Identify which cell holds the provided text, then report its [X, Y] central coordinate. 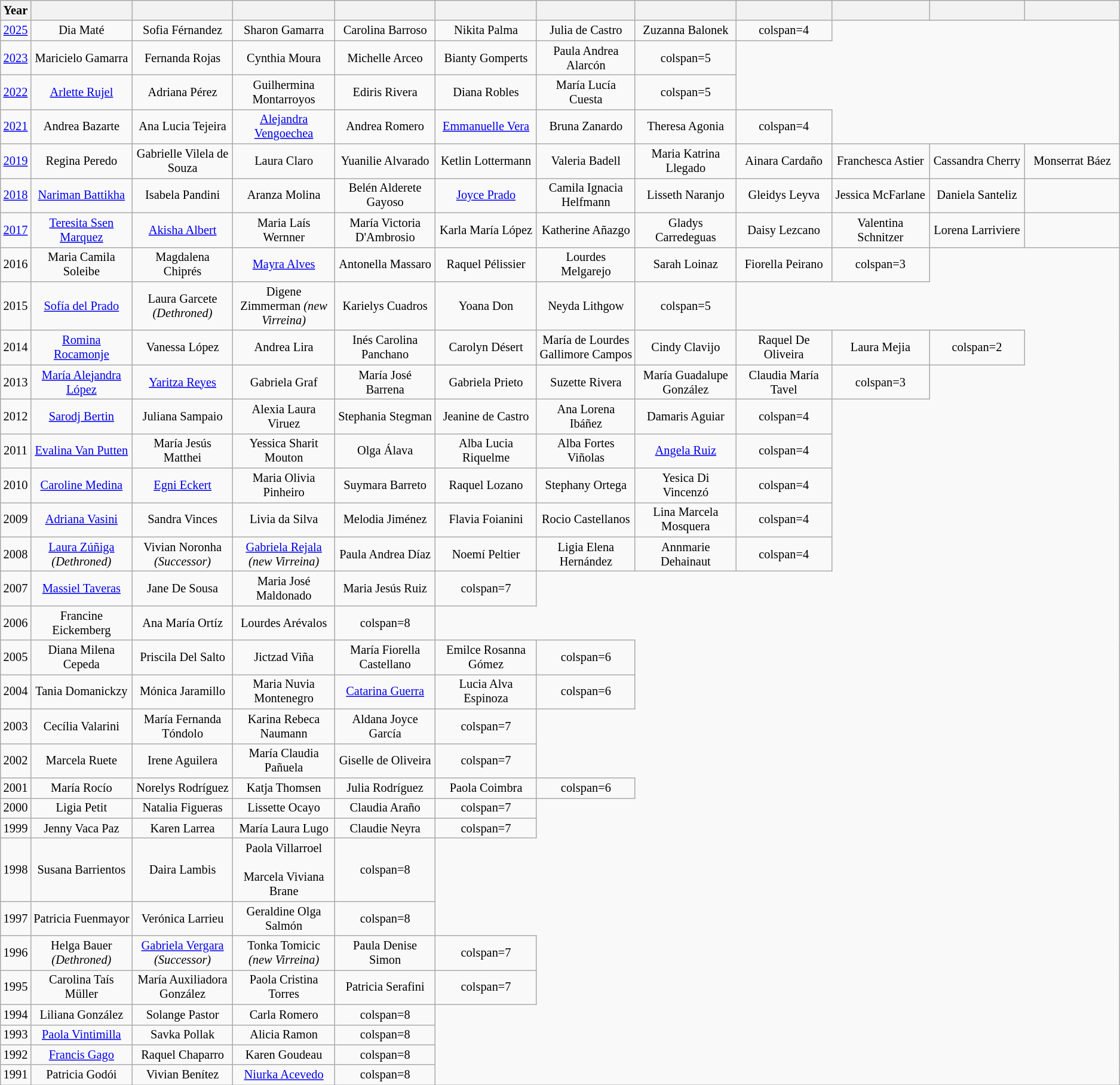
Carolina Barroso [385, 30]
2021 [16, 127]
Jeanine de Castro [486, 416]
Patricia Serafini [385, 987]
Maria José Maldonado [284, 588]
María Jesús Matthei [183, 451]
2017 [16, 230]
Patricia Fuenmayor [81, 918]
Andrea Lira [284, 348]
Laura Claro [284, 161]
Ana María Ortíz [183, 623]
Sarah Loinaz [686, 265]
2001 [16, 788]
María Guadalupe González [686, 382]
Niurka Acevedo [284, 1075]
Gladys Carredeguas [686, 230]
Jictzad Viña [284, 657]
Ediris Rivera [385, 92]
Maria Jesús Ruiz [385, 588]
Aldana Joyce García [385, 726]
2005 [16, 657]
Arlette Rujel [81, 92]
Franchesca Astier [880, 161]
María Fernanda Tóndolo [183, 726]
Lisseth Naranjo [686, 195]
Daniela Santeliz [977, 195]
Nikita Palma [486, 30]
Daisy Lezcano [784, 230]
Fiorella Peirano [784, 265]
Raquel Chaparro [183, 1055]
Emmanuelle Vera [486, 127]
2011 [16, 451]
Maricielo Gamarra [81, 58]
Sandra Vinces [183, 520]
María Fiorella Castellano [385, 657]
Norelys Rodríguez [183, 788]
Neyda Lithgow [585, 306]
Ketlin Lottermann [486, 161]
Maria Nuvia Montenegro [284, 691]
Mónica Jaramillo [183, 691]
Liliana González [81, 1015]
2007 [16, 588]
Maria Olivia Pinheiro [284, 485]
María Victoria D'Ambrosio [385, 230]
Karen Goudeau [284, 1055]
Noemí Peltier [486, 554]
Fernanda Rojas [183, 58]
Julia Rodríguez [385, 788]
Stephania Stegman [385, 416]
2002 [16, 761]
2015 [16, 306]
Lina Marcela Mosquera [686, 520]
Inés Carolina Panchano [385, 348]
2019 [16, 161]
Raquel Pélissier [486, 265]
1997 [16, 918]
Carolyn Désert [486, 348]
Yessica Sharit Mouton [284, 451]
Digene Zimmerman (new Virreina) [284, 306]
Catarina Guerra [385, 691]
Livia da Silva [284, 520]
Gleidys Leyva [784, 195]
Lourdes Melgarejo [585, 265]
Annmarie Dehainaut [686, 554]
Sofía del Prado [81, 306]
Sarodj Bertin [81, 416]
Helga Bauer (Dethroned) [81, 953]
Evalina Van Putten [81, 451]
Damaris Aguiar [686, 416]
Tonka Tomicic (new Virreina) [284, 953]
Diana Robles [486, 92]
Isabela Pandini [183, 195]
Claudia María Tavel [784, 382]
Alicia Ramon [284, 1035]
Alejandra Vengoechea [284, 127]
Claudia Araño [385, 808]
Tania Domanickzy [81, 691]
Geraldine Olga Salmón [284, 918]
María Alejandra López [81, 382]
Stephany Ortega [585, 485]
Adriana Vasini [81, 520]
Gabriela Graf [284, 382]
Savka Pollak [183, 1035]
Paula Denise Simon [385, 953]
Emilce Rosanna Gómez [486, 657]
María José Barrena [385, 382]
Yesica Di Vincenzó [686, 485]
Ana Lorena Ibáñez [585, 416]
Suzette Rivera [585, 382]
Angela Ruiz [686, 451]
Ligia Elena Hernández [585, 554]
Patricia Godói [81, 1075]
Julia de Castro [585, 30]
Olga Álava [385, 451]
Magdalena Chiprés [183, 265]
Gabriela Rejala (new Virreina) [284, 554]
2012 [16, 416]
Gabrielle Vilela de Souza [183, 161]
Maria Katrina Llegado [686, 161]
Sofia Férnandez [183, 30]
1994 [16, 1015]
2009 [16, 520]
2004 [16, 691]
Valeria Badell [585, 161]
Romina Rocamonje [81, 348]
2008 [16, 554]
2000 [16, 808]
Camila Ignacia Helfmann [585, 195]
Carla Romero [284, 1015]
Lourdes Arévalos [284, 623]
2025 [16, 30]
Aranza Molina [284, 195]
1996 [16, 953]
Year [16, 10]
Lissette Ocayo [284, 808]
2014 [16, 348]
Juliana Sampaio [183, 416]
Vivian Noronha (Successor) [183, 554]
1998 [16, 869]
Valentina Schnitzer [880, 230]
2006 [16, 623]
Andrea Romero [385, 127]
Irene Aguilera [183, 761]
Giselle de Oliveira [385, 761]
Massiel Taveras [81, 588]
Jane De Sousa [183, 588]
María Auxiliadora González [183, 987]
Lorena Larriviere [977, 230]
Egni Eckert [183, 485]
Daira Lambis [183, 869]
María Claudia Pañuela [284, 761]
1993 [16, 1035]
Yaritza Reyes [183, 382]
2013 [16, 382]
Katherine Añazgo [585, 230]
Francis Gago [81, 1055]
Paola VillarroelMarcela Viviana Brane [284, 869]
1991 [16, 1075]
Paula Andrea Alarcón [585, 58]
Laura Garcete (Dethroned) [183, 306]
Laura Zúñiga (Dethroned) [81, 554]
Yuanilie Alvarado [385, 161]
María Lucía Cuesta [585, 92]
Priscila Del Salto [183, 657]
María de Lourdes Gallimore Campos [585, 348]
María Laura Lugo [284, 828]
Lucia Alva Espinoza [486, 691]
Karla María López [486, 230]
Monserrat Báez [1072, 161]
Cynthia Moura [284, 58]
Guilhermina Montarroyos [284, 92]
Susana Barrientos [81, 869]
Maria Laís Wernner [284, 230]
Nariman Battikha [81, 195]
Paola Vintimilla [81, 1035]
Regina Peredo [81, 161]
2010 [16, 485]
Raquel Lozano [486, 485]
Andrea Bazarte [81, 127]
Teresita Ssen Marquez [81, 230]
Solange Pastor [183, 1015]
Marcela Ruete [81, 761]
Cassandra Cherry [977, 161]
Bianty Gomperts [486, 58]
Zuzanna Balonek [686, 30]
Yoana Don [486, 306]
Maria Camila Soleibe [81, 265]
1995 [16, 987]
Cindy Clavijo [686, 348]
Jenny Vaca Paz [81, 828]
Karielys Cuadros [385, 306]
Raquel De Oliveira [784, 348]
1999 [16, 828]
1992 [16, 1055]
Joyce Prado [486, 195]
Karina Rebeca Naumann [284, 726]
Diana Milena Cepeda [81, 657]
Michelle Arceo [385, 58]
Rocio Castellanos [585, 520]
2016 [16, 265]
Alexia Laura Viruez [284, 416]
2022 [16, 92]
Vanessa López [183, 348]
Francine Eickemberg [81, 623]
Bruna Zanardo [585, 127]
Melodia Jiménez [385, 520]
Alba Lucia Riquelme [486, 451]
Dia Maté [81, 30]
Paola Cristina Torres [284, 987]
2018 [16, 195]
Vivian Benítez [183, 1075]
Cecília Valarini [81, 726]
Paola Coimbra [486, 788]
María Rocío [81, 788]
Verónica Larrieu [183, 918]
Gabriela Prieto [486, 382]
Laura Mejia [880, 348]
Caroline Medina [81, 485]
Jessica McFarlane [880, 195]
2023 [16, 58]
Ana Lucia Tejeira [183, 127]
Akisha Albert [183, 230]
2003 [16, 726]
Katja Thomsen [284, 788]
Suymara Barreto [385, 485]
Ainara Cardaño [784, 161]
Claudie Neyra [385, 828]
Sharon Gamarra [284, 30]
Paula Andrea Díaz [385, 554]
Gabriela Vergara (Successor) [183, 953]
Mayra Alves [284, 265]
colspan=2 [977, 348]
Karen Larrea [183, 828]
Flavia Foianini [486, 520]
Carolina Taís Müller [81, 987]
Adriana Pérez [183, 92]
Natalia Figueras [183, 808]
Antonella Massaro [385, 265]
Theresa Agonia [686, 127]
Belén Alderete Gayoso [385, 195]
Ligia Petit [81, 808]
Alba Fortes Viñolas [585, 451]
